Find where the given text appears and provide that cell's center as [x, y] coordinate. 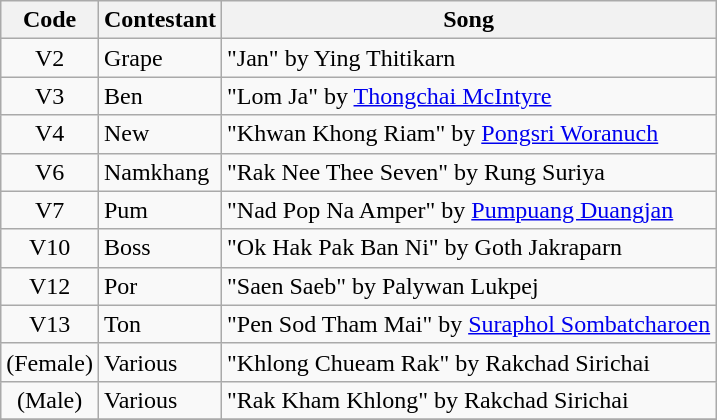
Grape [160, 58]
Pum [160, 210]
"Rak Kham Khlong" by Rakchad Sirichai [469, 400]
"Rak Nee Thee Seven" by Rung Suriya [469, 172]
"Jan" by Ying Thitikarn [469, 58]
Por [160, 286]
"Pen Sod Tham Mai" by Suraphol Sombatcharoen [469, 324]
Boss [160, 248]
Song [469, 20]
(Male) [50, 400]
V13 [50, 324]
V12 [50, 286]
V7 [50, 210]
V6 [50, 172]
Ton [160, 324]
Ben [160, 96]
New [160, 134]
V10 [50, 248]
"Khwan Khong Riam" by Pongsri Woranuch [469, 134]
V2 [50, 58]
"Khlong Chueam Rak" by Rakchad Sirichai [469, 362]
"Lom Ja" by Thongchai McIntyre [469, 96]
"Saen Saeb" by Palywan Lukpej [469, 286]
"Nad Pop Na Amper" by Pumpuang Duangjan [469, 210]
Contestant [160, 20]
"Ok Hak Pak Ban Ni" by Goth Jakraparn [469, 248]
V3 [50, 96]
(Female) [50, 362]
Code [50, 20]
Namkhang [160, 172]
V4 [50, 134]
